Return (X, Y) of the center of cell containing provided text 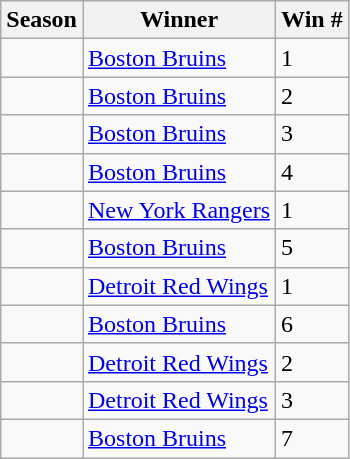
4 (312, 172)
Winner (178, 20)
7 (312, 438)
5 (312, 248)
6 (312, 324)
New York Rangers (178, 210)
Season (42, 20)
Win # (312, 20)
